Find where the given text appears and provide that cell's center as (X, Y) coordinate. 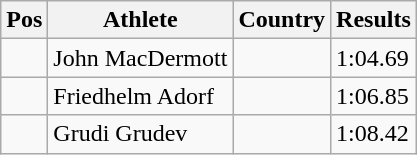
1:04.69 (374, 58)
Athlete (140, 20)
Grudi Grudev (140, 134)
Pos (24, 20)
Country (282, 20)
Results (374, 20)
1:06.85 (374, 96)
1:08.42 (374, 134)
John MacDermott (140, 58)
Friedhelm Adorf (140, 96)
